Capture the cell that displays the provided text and extract its (X, Y) central coordinate. 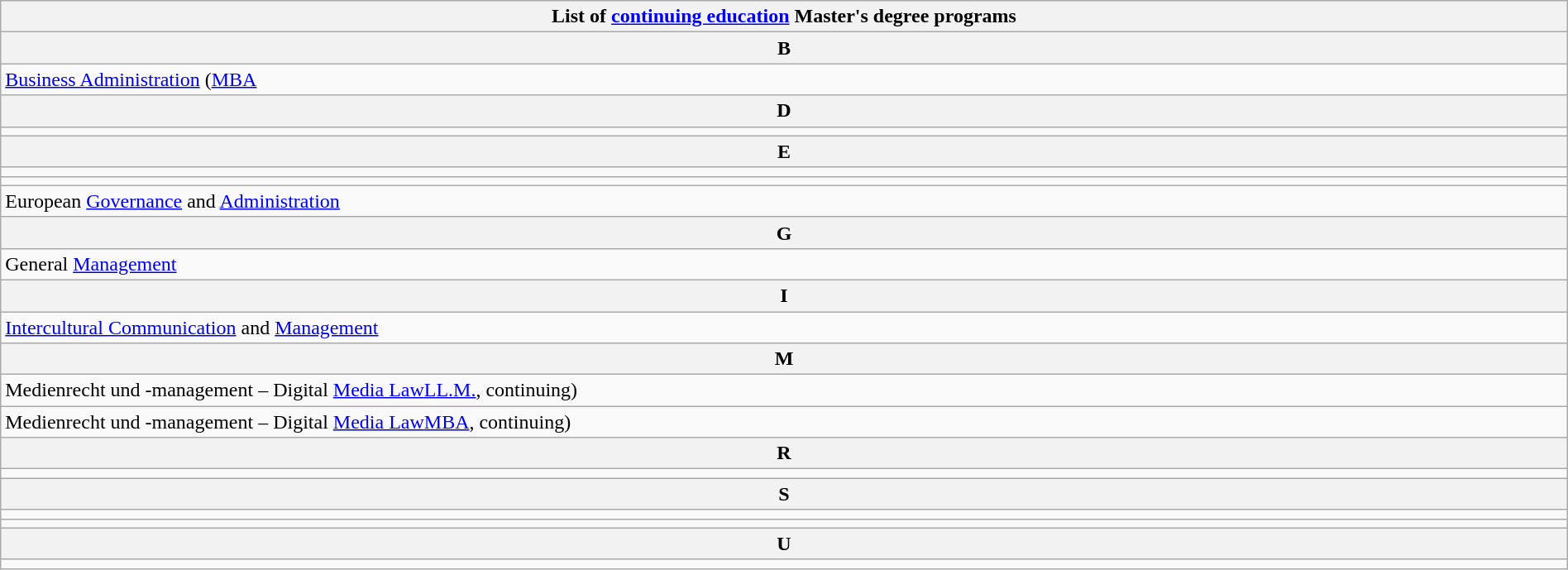
I (784, 295)
Business Administration (MBA (784, 79)
List of continuing education Master's degree programs (784, 17)
B (784, 48)
E (784, 151)
D (784, 111)
M (784, 359)
European Governance and Administration (784, 201)
U (784, 544)
G (784, 232)
Medienrecht und -management – Digital Media LawMBA, continuing) (784, 422)
Medienrecht und -management – Digital Media LawLL.M., continuing) (784, 390)
R (784, 453)
General Management (784, 264)
S (784, 494)
Intercultural Communication and Management (784, 327)
